Locate the cell with the specified text and output its [x, y] center coordinate. 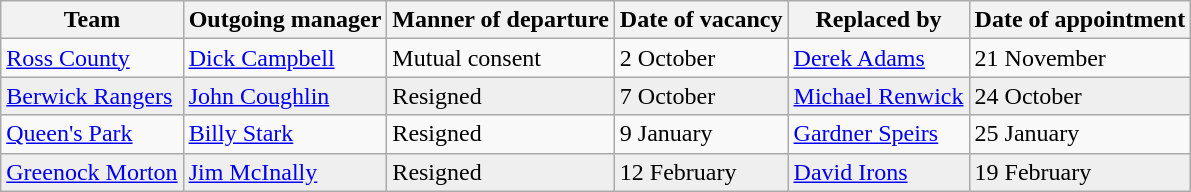
21 November [1080, 58]
Outgoing manager [285, 20]
Dick Campbell [285, 58]
Billy Stark [285, 134]
Date of appointment [1080, 20]
Manner of departure [500, 20]
9 January [701, 134]
Berwick Rangers [92, 96]
Gardner Speirs [878, 134]
Queen's Park [92, 134]
25 January [1080, 134]
Replaced by [878, 20]
24 October [1080, 96]
Date of vacancy [701, 20]
12 February [701, 172]
Michael Renwick [878, 96]
Derek Adams [878, 58]
Ross County [92, 58]
John Coughlin [285, 96]
Jim McInally [285, 172]
19 February [1080, 172]
Mutual consent [500, 58]
2 October [701, 58]
Team [92, 20]
Greenock Morton [92, 172]
David Irons [878, 172]
7 October [701, 96]
